Provide the [X, Y] coordinate of the cell's center where the given text is located.  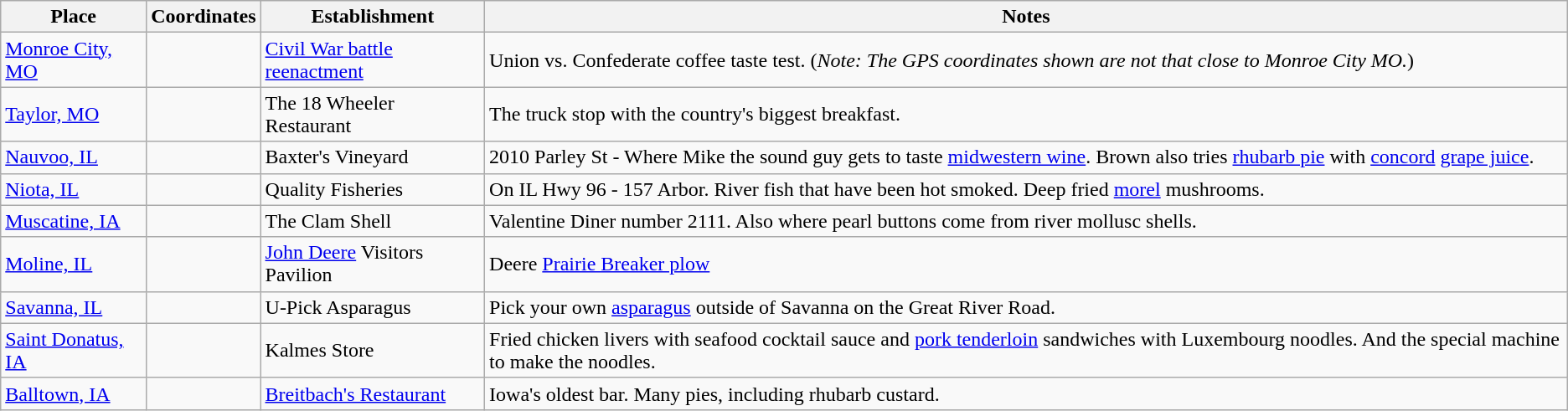
Quality Fisheries [373, 189]
Civil War battle reenactment [373, 60]
Niota, IL [74, 189]
Establishment [373, 17]
Union vs. Confederate coffee taste test. (Note: The GPS coordinates shown are not that close to Monroe City MO.) [1027, 60]
Breitbach's Restaurant [373, 393]
The 18 Wheeler Restaurant [373, 114]
The Clam Shell [373, 221]
Iowa's oldest bar. Many pies, including rhubarb custard. [1027, 393]
Muscatine, IA [74, 221]
Taylor, MO [74, 114]
Baxter's Vineyard [373, 157]
Fried chicken livers with seafood cocktail sauce and pork tenderloin sandwiches with Luxembourg noodles. And the special machine to make the noodles. [1027, 350]
Coordinates [204, 17]
Monroe City, MO [74, 60]
Balltown, IA [74, 393]
Pick your own asparagus outside of Savanna on the Great River Road. [1027, 307]
Valentine Diner number 2111. Also where pearl buttons come from river mollusc shells. [1027, 221]
Moline, IL [74, 265]
U-Pick Asparagus [373, 307]
On IL Hwy 96 - 157 Arbor. River fish that have been hot smoked. Deep fried morel mushrooms. [1027, 189]
Place [74, 17]
Nauvoo, IL [74, 157]
Kalmes Store [373, 350]
Deere Prairie Breaker plow [1027, 265]
John Deere Visitors Pavilion [373, 265]
Notes [1027, 17]
The truck stop with the country's biggest breakfast. [1027, 114]
2010 Parley St - Where Mike the sound guy gets to taste midwestern wine. Brown also tries rhubarb pie with concord grape juice. [1027, 157]
Saint Donatus, IA [74, 350]
Savanna, IL [74, 307]
